Locate the cell with the specified text and output its (X, Y) center coordinate. 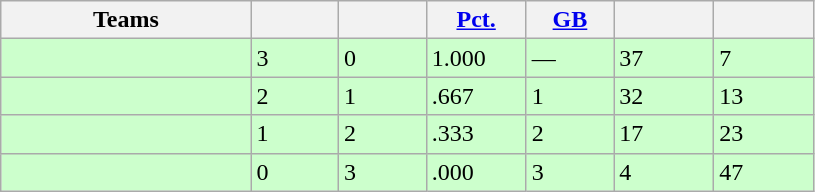
.667 (476, 96)
4 (664, 172)
.000 (476, 172)
37 (664, 58)
Pct. (476, 20)
47 (764, 172)
17 (664, 134)
7 (764, 58)
.333 (476, 134)
13 (764, 96)
32 (664, 96)
1.000 (476, 58)
23 (764, 134)
Teams (126, 20)
GB (570, 20)
— (570, 58)
